Determine the [X, Y] coordinate at the center of the cell enclosing the given text.  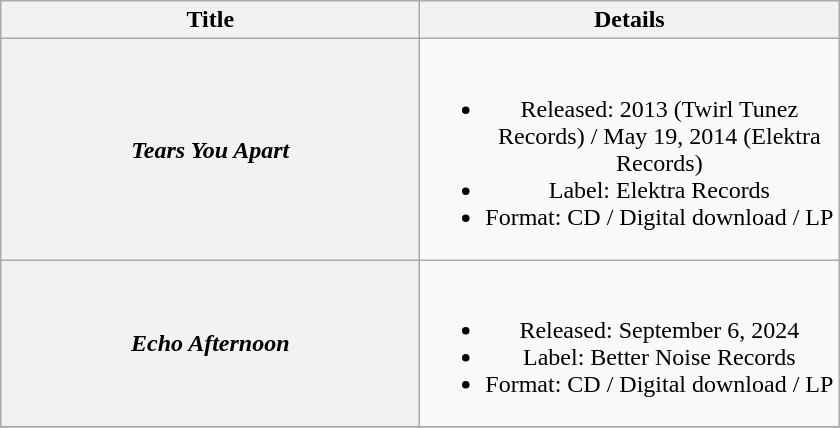
Released: September 6, 2024Label: Better Noise RecordsFormat: CD / Digital download / LP [630, 344]
Details [630, 20]
Tears You Apart [210, 150]
Released: 2013 (Twirl Tunez Records) / May 19, 2014 (Elektra Records)Label: Elektra RecordsFormat: CD / Digital download / LP [630, 150]
Echo Afternoon [210, 344]
Title [210, 20]
